Capture the cell that displays the provided text and extract its [X, Y] central coordinate. 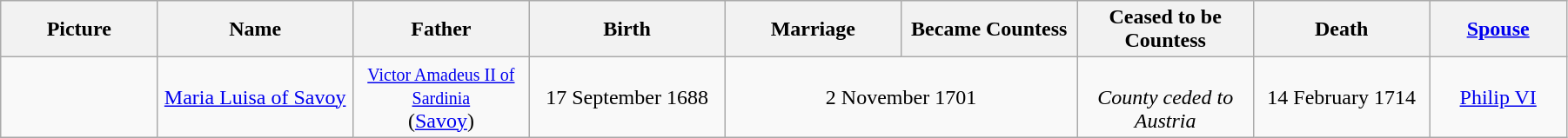
2 November 1701 [901, 97]
Philip VI [1498, 97]
County ceded to Austria [1165, 97]
Father [441, 30]
Death [1341, 30]
14 February 1714 [1341, 97]
Name [256, 30]
Birth [627, 30]
Maria Luisa of Savoy [256, 97]
17 September 1688 [627, 97]
Became Countess [989, 30]
Marriage [813, 30]
Spouse [1498, 30]
Picture [79, 30]
Victor Amadeus II of Sardinia(Savoy) [441, 97]
Ceased to be Countess [1165, 30]
